Return (X, Y) of the center of cell containing provided text 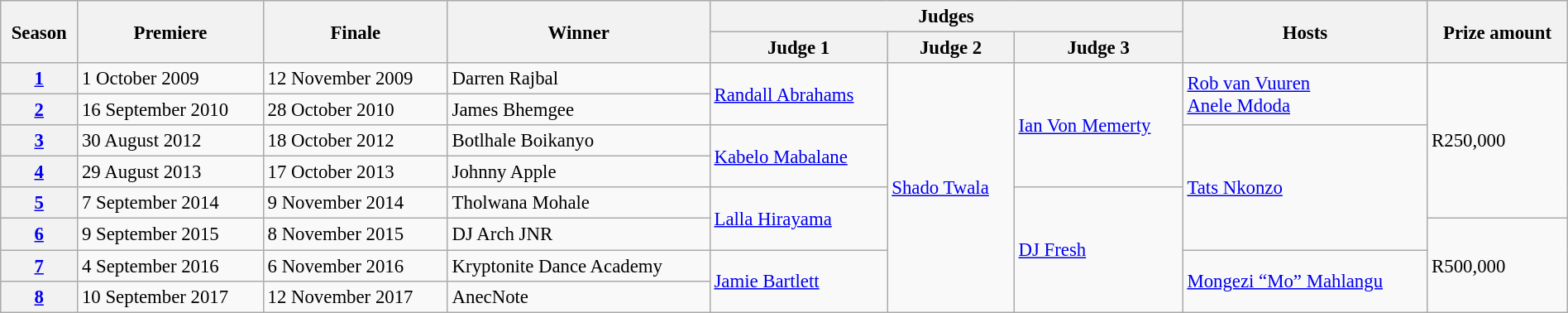
R500,000 (1497, 265)
3 (40, 141)
Botlhale Boikanyo (579, 141)
DJ Arch JNR (579, 234)
16 September 2010 (170, 110)
4 (40, 172)
29 August 2013 (170, 172)
Tholwana Mohale (579, 203)
Prize amount (1497, 31)
Johnny Apple (579, 172)
Jamie Bartlett (799, 282)
Winner (579, 31)
James Bhemgee (579, 110)
30 August 2012 (170, 141)
Judges (946, 17)
6 (40, 234)
Season (40, 31)
Mongezi “Mo” Mahlangu (1305, 282)
AnecNote (579, 296)
Lalla Hirayama (799, 219)
Judge 1 (799, 48)
7 September 2014 (170, 203)
1 October 2009 (170, 79)
2 (40, 110)
Premiere (170, 31)
12 November 2009 (356, 79)
7 (40, 266)
Rob van VuurenAnele Mdoda (1305, 94)
18 October 2012 (356, 141)
Judge 2 (951, 48)
17 October 2013 (356, 172)
Judge 3 (1098, 48)
Kryptonite Dance Academy (579, 266)
8 (40, 296)
Darren Rajbal (579, 79)
12 November 2017 (356, 296)
10 September 2017 (170, 296)
Tats Nkonzo (1305, 187)
R250,000 (1497, 141)
DJ Fresh (1098, 249)
4 September 2016 (170, 266)
Finale (356, 31)
Hosts (1305, 31)
8 November 2015 (356, 234)
Ian Von Memerty (1098, 125)
9 September 2015 (170, 234)
9 November 2014 (356, 203)
Randall Abrahams (799, 94)
28 October 2010 (356, 110)
6 November 2016 (356, 266)
1 (40, 79)
5 (40, 203)
Kabelo Mabalane (799, 156)
Shado Twala (951, 187)
